Identify which cell holds the provided text, then report its [x, y] central coordinate. 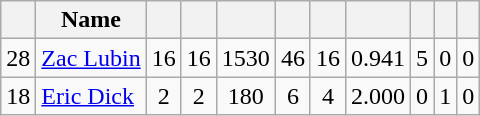
5 [422, 58]
28 [18, 58]
0.941 [378, 58]
Name [91, 20]
46 [292, 58]
Eric Dick [91, 96]
180 [246, 96]
6 [292, 96]
1530 [246, 58]
Zac Lubin [91, 58]
4 [328, 96]
18 [18, 96]
1 [446, 96]
2.000 [378, 96]
